Output the [X, Y] coordinate of the center of the cell containing the given text.  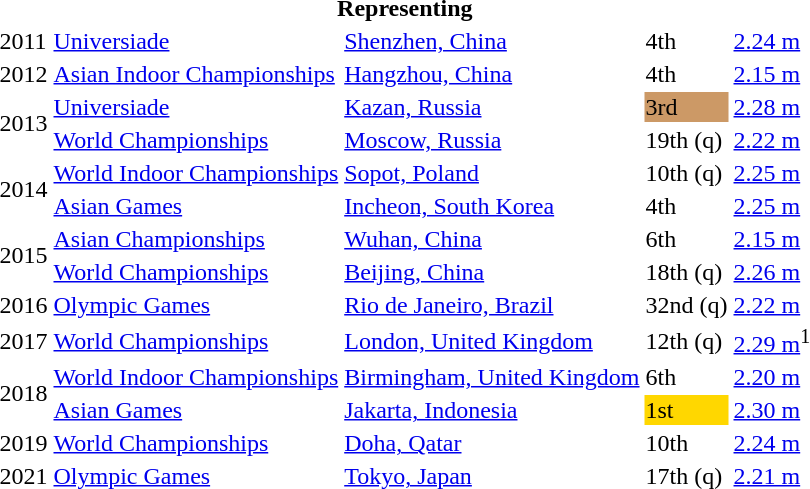
Moscow, Russia [492, 140]
Incheon, South Korea [492, 206]
Shenzhen, China [492, 41]
Jakarta, Indonesia [492, 410]
London, United Kingdom [492, 341]
Birmingham, United Kingdom [492, 377]
Doha, Qatar [492, 443]
Wuhan, China [492, 239]
Olympic Games [196, 305]
10th [686, 443]
19th (q) [686, 140]
32nd (q) [686, 305]
Sopot, Poland [492, 173]
12th (q) [686, 341]
Asian Championships [196, 239]
3rd [686, 107]
Kazan, Russia [492, 107]
Hangzhou, China [492, 74]
1st [686, 410]
Asian Indoor Championships [196, 74]
Beijing, China [492, 272]
Rio de Janeiro, Brazil [492, 305]
10th (q) [686, 173]
18th (q) [686, 272]
